Search for the cell housing the specified text and yield its [x, y] center coordinate. 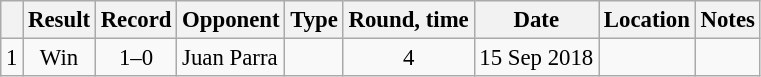
Location [648, 20]
Result [60, 20]
Record [136, 20]
1 [12, 58]
Win [60, 58]
4 [408, 58]
Juan Parra [231, 58]
Opponent [231, 20]
Round, time [408, 20]
Date [536, 20]
Type [314, 20]
15 Sep 2018 [536, 58]
Notes [728, 20]
1–0 [136, 58]
